Capture the cell that displays the provided text and extract its (X, Y) central coordinate. 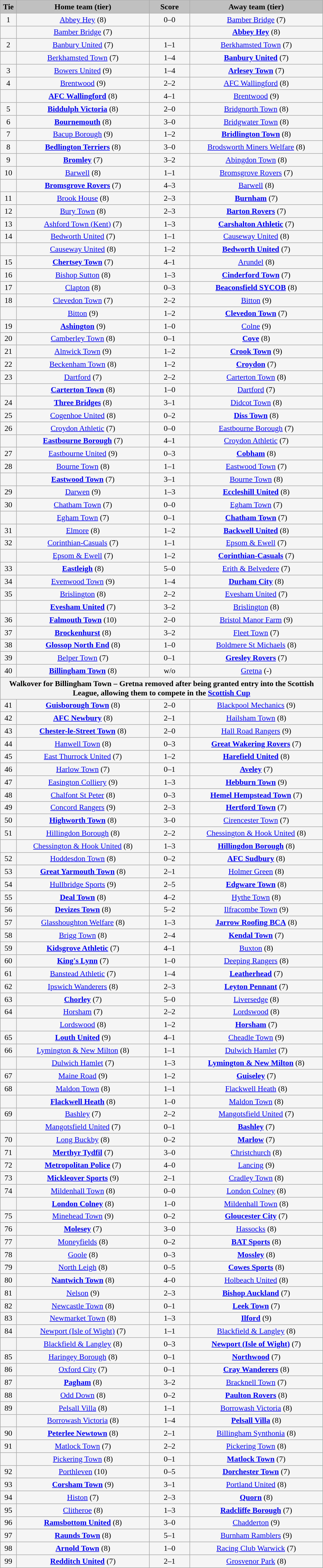
77 (9, 1242)
5–2 (169, 910)
57 (9, 923)
Arnold Town (8) (83, 1549)
Arlesey Town (7) (256, 71)
2–4 (169, 936)
Leyton Pennant (7) (256, 987)
94 (9, 1497)
Alnwick Town (9) (83, 352)
49 (9, 808)
Deeping Rangers (8) (256, 961)
48 (9, 795)
Bury Town (8) (83, 211)
Glasshoughton Welfare (8) (83, 923)
Croydon (7) (256, 365)
38 (9, 645)
89 (9, 1408)
Guiseley (7) (256, 1076)
North Leigh (8) (83, 1268)
Pagham (8) (83, 1383)
69 (9, 1114)
64 (9, 1012)
AFC Sudbury (8) (256, 859)
Holmer Green (8) (256, 872)
37 (9, 633)
Minehead Town (9) (83, 1216)
53 (9, 872)
Northwood (7) (256, 1357)
16 (9, 275)
Belper Town (7) (83, 658)
Jarrow Roofing BCA (8) (256, 923)
Hertford Town (7) (256, 808)
Barton Rovers (7) (256, 211)
Cirencester Town (7) (256, 821)
Porthleven (10) (83, 1472)
41 (9, 705)
Diss Town (8) (256, 415)
98 (9, 1549)
66 (9, 1050)
95 (9, 1510)
Score (169, 7)
75 (9, 1216)
Hullbridge Sports (9) (83, 884)
Buxton (8) (256, 948)
71 (9, 1153)
20 (9, 339)
23 (9, 377)
Nantwich Town (8) (83, 1280)
Chorley (7) (83, 999)
Oxford City (7) (83, 1370)
86 (9, 1370)
11 (9, 199)
Lancing (9) (256, 1165)
78 (9, 1255)
Hailsham Town (8) (256, 718)
Ashford Town (Kent) (7) (83, 224)
Fleet Town (7) (256, 633)
Brockenhurst (8) (83, 633)
87 (9, 1383)
Metropolitan Police (7) (83, 1165)
2–5 (169, 884)
Falmouth Town (10) (83, 620)
Banstead Athletic (7) (83, 974)
31 (9, 531)
14 (9, 237)
Chertsey Town (7) (83, 262)
Kendal Town (7) (256, 936)
60 (9, 961)
Billingham Synthonia (8) (256, 1434)
Cinderford Town (7) (256, 275)
Elmore (8) (83, 531)
63 (9, 999)
Bishop Auckland (7) (256, 1293)
Chester-le-Street Town (8) (83, 731)
43 (9, 731)
5–1 (169, 1536)
Eastbourne United (9) (83, 454)
61 (9, 974)
Bedlington Terriers (8) (83, 147)
Bishop Sutton (8) (83, 275)
56 (9, 910)
Portland United (8) (256, 1485)
Camberley Town (8) (83, 339)
Moneyfields (8) (83, 1242)
Edgware Town (8) (256, 884)
Grosvenor Park (8) (256, 1561)
Goole (8) (83, 1255)
70 (9, 1140)
9 (9, 160)
Christchurch (8) (256, 1153)
13 (9, 224)
Bridlington Town (8) (256, 134)
Maine Road (9) (83, 1076)
Quorn (8) (256, 1497)
Harefield United (8) (256, 757)
27 (9, 454)
Eccleshill United (8) (256, 492)
King's Lynn (7) (83, 961)
Racing Club Warwick (7) (256, 1549)
Chadderton (9) (256, 1523)
Hall Road Rangers (9) (256, 731)
Ramsbottom United (8) (83, 1523)
Blackpool Mechanics (9) (256, 705)
82 (9, 1306)
1 (9, 20)
Backwell United (8) (256, 531)
Easington Colliery (9) (83, 782)
Bowers United (9) (83, 71)
Beaconsfield SYCOB (8) (256, 288)
Eastleigh (8) (83, 569)
Mossley (8) (256, 1255)
58 (9, 936)
80 (9, 1280)
Molesey (7) (83, 1229)
91 (9, 1446)
28 (9, 467)
74 (9, 1191)
Bacup Borough (9) (83, 134)
50 (9, 821)
Cradley Town (8) (256, 1178)
88 (9, 1395)
Colne (9) (256, 326)
Brigg Town (8) (83, 936)
62 (9, 987)
Brodsworth Miners Welfare (8) (256, 147)
Merthyr Tydfil (7) (83, 1153)
Hemel Hempstead Town (7) (256, 795)
92 (9, 1472)
Bournemouth (8) (83, 122)
Liversedge (8) (256, 999)
Abingdon Town (8) (256, 160)
Brook House (8) (83, 199)
6 (9, 122)
Cowes Sports (8) (256, 1268)
w/o (169, 671)
Durham City (8) (256, 581)
Ipswich Wanderers (8) (83, 987)
Hoddesdon Town (8) (83, 859)
Ilfracombe Town (9) (256, 910)
85 (9, 1357)
7 (9, 134)
81 (9, 1293)
Leek Town (7) (256, 1306)
Great Wakering Rovers (7) (256, 744)
24 (9, 403)
8 (9, 147)
Peterlee Newtown (8) (83, 1434)
59 (9, 948)
Bridgwater Town (8) (256, 122)
Leatherhead (7) (256, 974)
84 (9, 1331)
Harlow Town (7) (83, 770)
Beckenham Town (8) (83, 365)
Bristol Manor Farm (9) (256, 620)
Odd Down (8) (83, 1395)
5 (9, 109)
15 (9, 262)
Bridgnorth Town (8) (256, 109)
34 (9, 581)
21 (9, 352)
Newcastle Town (8) (83, 1306)
4–2 (169, 897)
65 (9, 1038)
47 (9, 782)
Hythe Town (8) (256, 897)
Newmarket Town (8) (83, 1318)
97 (9, 1536)
52 (9, 859)
Chalfont St Peter (8) (83, 795)
Tie (9, 7)
Gresley Rovers (7) (256, 658)
BAT Sports (8) (256, 1242)
26 (9, 428)
Carshalton Athletic (7) (256, 224)
Cove (8) (256, 339)
68 (9, 1089)
Redditch United (7) (83, 1561)
Burnham Ramblers (9) (256, 1536)
Nelson (9) (83, 1293)
Great Yarmouth Town (8) (83, 872)
51 (9, 833)
33 (9, 569)
Home team (tier) (83, 7)
12 (9, 211)
AFC Newbury (8) (83, 718)
Hebburn Town (9) (256, 782)
Concord Rangers (9) (83, 808)
18 (9, 301)
35 (9, 594)
Paulton Rovers (8) (256, 1395)
Mickleover Sports (9) (83, 1178)
2 (9, 45)
Crook Town (9) (256, 352)
Long Buckby (8) (83, 1140)
Arundel (8) (256, 262)
93 (9, 1485)
99 (9, 1561)
4–3 (169, 186)
Aveley (7) (256, 770)
Glossop North End (8) (83, 645)
Cogenhoe United (8) (83, 415)
Darwen (9) (83, 492)
19 (9, 326)
3 (9, 71)
10 (9, 173)
4 (9, 84)
96 (9, 1523)
Cobham (8) (256, 454)
Holbeach United (8) (256, 1280)
Didcot Town (8) (256, 403)
45 (9, 757)
Highworth Town (8) (83, 821)
Corsham Town (9) (83, 1485)
55 (9, 897)
Devizes Town (8) (83, 910)
Ashington (9) (83, 326)
Histon (7) (83, 1497)
72 (9, 1165)
Kidsgrove Athletic (7) (83, 948)
Walkover for Billingham Town – Gretna removed after being granted entry into the Scottish League, allowing them to compete in the Scottish Cup (161, 688)
17 (9, 288)
Clapton (8) (83, 288)
22 (9, 365)
30 (9, 505)
44 (9, 744)
Away team (tier) (256, 7)
32 (9, 543)
Deal Town (8) (83, 897)
Guisborough Town (8) (83, 705)
54 (9, 884)
42 (9, 718)
Radcliffe Borough (7) (256, 1510)
Ilford (9) (256, 1318)
Dorchester Town (7) (256, 1472)
Boldmere St Michaels (8) (256, 645)
Erith & Belvedere (7) (256, 569)
Bracknell Town (7) (256, 1383)
36 (9, 620)
90 (9, 1434)
25 (9, 415)
Hanwell Town (8) (83, 744)
Haringey Borough (8) (83, 1357)
67 (9, 1076)
East Thurrock United (7) (83, 757)
Bromley (7) (83, 160)
Cheadle Town (9) (256, 1038)
Billingham Town (8) (83, 671)
Cray Wanderers (8) (256, 1370)
83 (9, 1318)
Clitheroe (8) (83, 1510)
40 (9, 671)
Gretna (-) (256, 671)
73 (9, 1178)
Raunds Town (8) (83, 1536)
Burnham (7) (256, 199)
Three Bridges (8) (83, 403)
Louth United (9) (83, 1038)
Gloucester City (7) (256, 1216)
76 (9, 1229)
79 (9, 1268)
Marlow (7) (256, 1140)
29 (9, 492)
Hassocks (8) (256, 1229)
Evenwood Town (9) (83, 581)
46 (9, 770)
39 (9, 658)
Biddulph Victoria (8) (83, 109)
